For the text-containing cell, return its midpoint in (x, y) coordinate format. 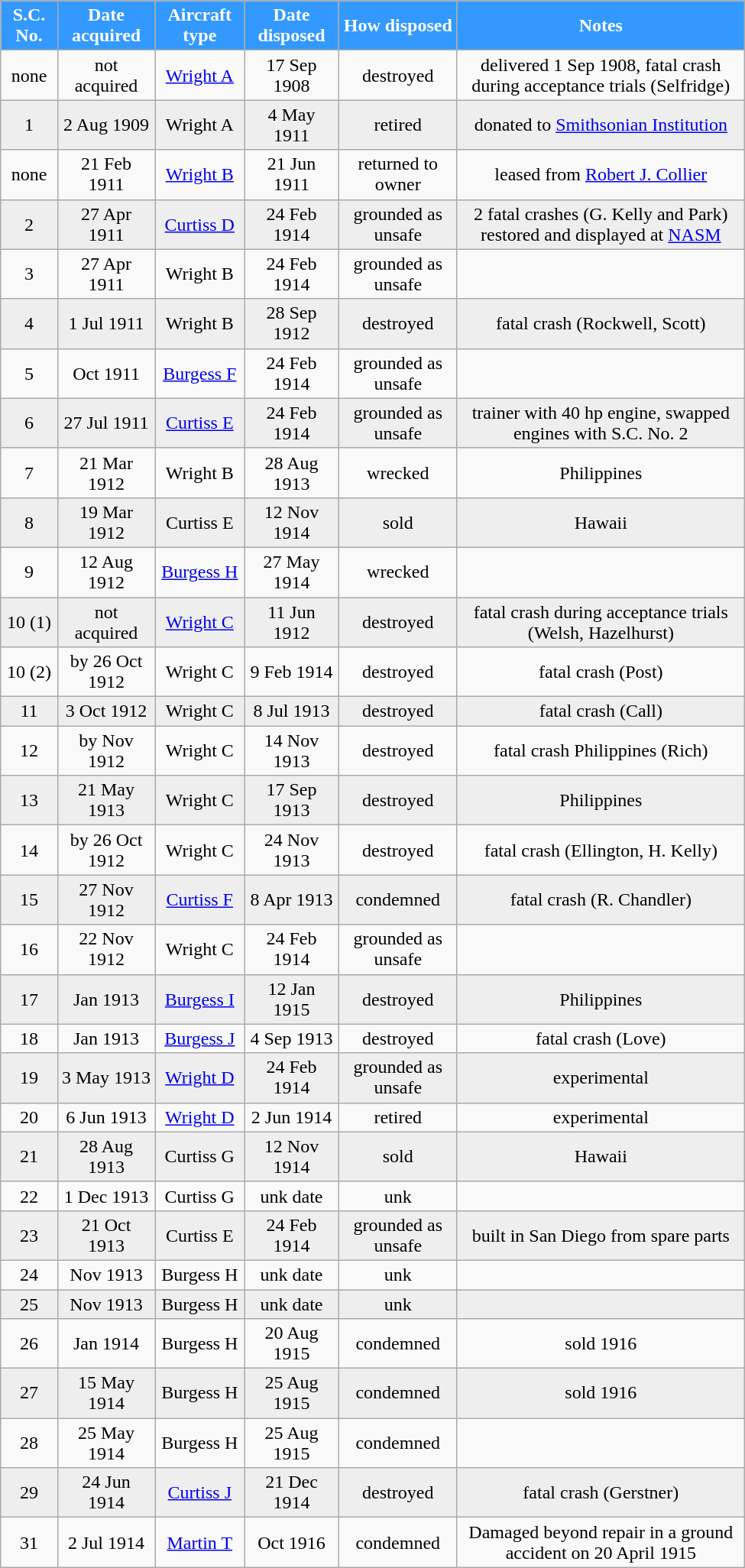
22 Nov 1912 (106, 949)
8 Jul 1913 (292, 711)
How disposed (397, 26)
8 (29, 523)
by Nov 1912 (106, 750)
fatal crash (Call) (601, 711)
18 (29, 1038)
15 May 1914 (106, 1394)
4 (29, 324)
16 (29, 949)
Curtiss D (200, 225)
fatal crash (Ellington, H. Kelly) (601, 850)
fatal crash during acceptance trials (Welsh, Hazelhurst) (601, 622)
29 (29, 1493)
13 (29, 801)
6 (29, 423)
fatal crash (Post) (601, 672)
Burgess F (200, 373)
10 (2) (29, 672)
25 May 1914 (106, 1443)
fatal crash (Love) (601, 1038)
3 (29, 274)
15 (29, 900)
Damaged beyond repair in a ground accident on 20 April 1915 (601, 1542)
built in San Diego from spare parts (601, 1235)
4 Sep 1913 (292, 1038)
22 (29, 1196)
11 (29, 711)
7 (29, 472)
20 (29, 1117)
21 Mar 1912 (106, 472)
Oct 1911 (106, 373)
Curtiss J (200, 1493)
9 (29, 572)
donated to Smithsonian Institution (601, 125)
17 (29, 999)
fatal crash Philippines (Rich) (601, 750)
returned to owner (397, 174)
Date disposed (292, 26)
21 May 1913 (106, 801)
21 Feb 1911 (106, 174)
2 Jul 1914 (106, 1542)
14 Nov 1913 (292, 750)
24 Nov 1913 (292, 850)
12 (29, 750)
25 (29, 1304)
17 Sep 1913 (292, 801)
24 (29, 1275)
23 (29, 1235)
27 (29, 1394)
27 Jul 1911 (106, 423)
2 Jun 1914 (292, 1117)
27 May 1914 (292, 572)
10 (1) (29, 622)
20 Aug 1915 (292, 1343)
1 (29, 125)
28 Sep 1912 (292, 324)
Curtiss F (200, 900)
17 Sep 1908 (292, 75)
5 (29, 373)
1 Jul 1911 (106, 324)
12 Jan 1915 (292, 999)
19 Mar 1912 (106, 523)
1 Dec 1913 (106, 1196)
leased from Robert J. Collier (601, 174)
Burgess I (200, 999)
S.C. No. (29, 26)
21 Oct 1913 (106, 1235)
21 Jun 1911 (292, 174)
27 Nov 1912 (106, 900)
Martin T (200, 1542)
31 (29, 1542)
Aircraft type (200, 26)
8 Apr 1913 (292, 900)
2 fatal crashes (G. Kelly and Park)restored and displayed at NASM (601, 225)
Jan 1914 (106, 1343)
21 Dec 1914 (292, 1493)
14 (29, 850)
Notes (601, 26)
trainer with 40 hp engine, swapped engines with S.C. No. 2 (601, 423)
9 Feb 1914 (292, 672)
fatal crash (R. Chandler) (601, 900)
11 Jun 1912 (292, 622)
delivered 1 Sep 1908, fatal crash during acceptance trials (Selfridge) (601, 75)
3 Oct 1912 (106, 711)
Burgess J (200, 1038)
12 Aug 1912 (106, 572)
Date acquired (106, 26)
24 Jun 1914 (106, 1493)
fatal crash (Gerstner) (601, 1493)
6 Jun 1913 (106, 1117)
3 May 1913 (106, 1077)
2 (29, 225)
Oct 1916 (292, 1542)
4 May 1911 (292, 125)
26 (29, 1343)
28 (29, 1443)
21 (29, 1157)
2 Aug 1909 (106, 125)
fatal crash (Rockwell, Scott) (601, 324)
19 (29, 1077)
